Scan for the cell matching the given text and deliver its (X, Y) coordinate at center. 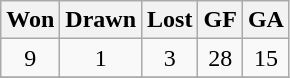
Won (30, 20)
GA (266, 20)
15 (266, 58)
1 (101, 58)
GF (220, 20)
28 (220, 58)
9 (30, 58)
3 (170, 58)
Drawn (101, 20)
Lost (170, 20)
